Identify which cell holds the provided text, then report its [X, Y] central coordinate. 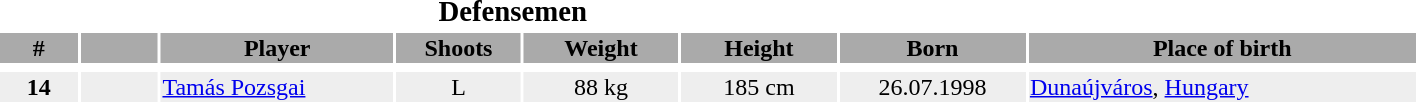
Dunaújváros, Hungary [1222, 87]
Weight [600, 48]
Place of birth [1222, 48]
# [38, 48]
14 [38, 87]
185 cm [758, 87]
Height [758, 48]
Shoots [458, 48]
88 kg [600, 87]
Tamás Pozsgai [277, 87]
Player [277, 48]
Born [932, 48]
L [458, 87]
26.07.1998 [932, 87]
